Identify which cell holds the provided text, then report its [X, Y] central coordinate. 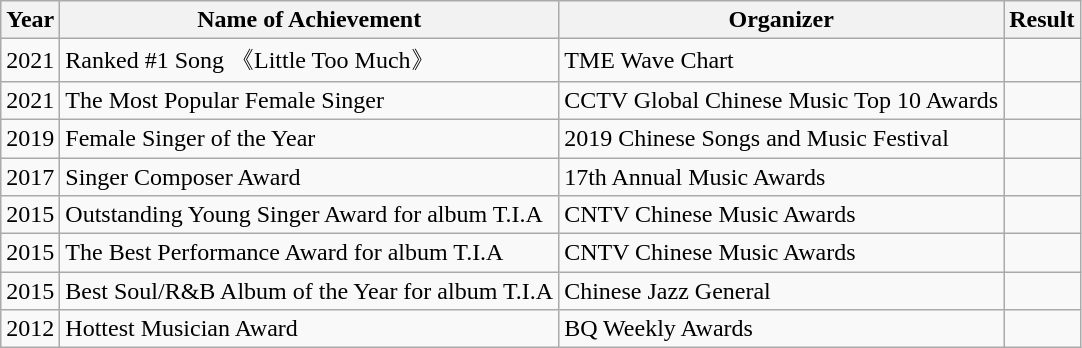
BQ Weekly Awards [782, 329]
The Most Popular Female Singer [310, 100]
The Best Performance Award for album T.I.A [310, 253]
Organizer [782, 20]
2017 [30, 177]
Hottest Musician Award [310, 329]
TME Wave Chart [782, 60]
Outstanding Young Singer Award for album T.I.A [310, 215]
Result [1042, 20]
Name of Achievement [310, 20]
2012 [30, 329]
17th Annual Music Awards [782, 177]
2019 Chinese Songs and Music Festival [782, 138]
Ranked #1 Song 《Little Too Much》 [310, 60]
Year [30, 20]
CCTV Global Chinese Music Top 10 Awards [782, 100]
Chinese Jazz General [782, 291]
Female Singer of the Year [310, 138]
Singer Composer Award [310, 177]
Best Soul/R&B Album of the Year for album T.I.A [310, 291]
2019 [30, 138]
